Provide the [x, y] coordinate of the cell's center where the given text is located.  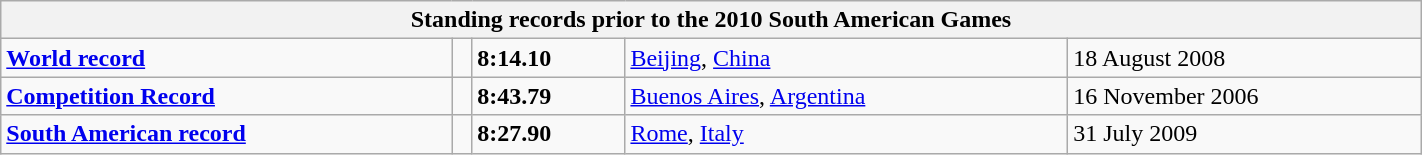
Beijing, China [846, 58]
31 July 2009 [1245, 134]
16 November 2006 [1245, 96]
8:27.90 [548, 134]
World record [226, 58]
Standing records prior to the 2010 South American Games [711, 20]
18 August 2008 [1245, 58]
Rome, Italy [846, 134]
Buenos Aires, Argentina [846, 96]
Competition Record [226, 96]
8:14.10 [548, 58]
8:43.79 [548, 96]
South American record [226, 134]
